Find where the given text appears and provide that cell's center as (x, y) coordinate. 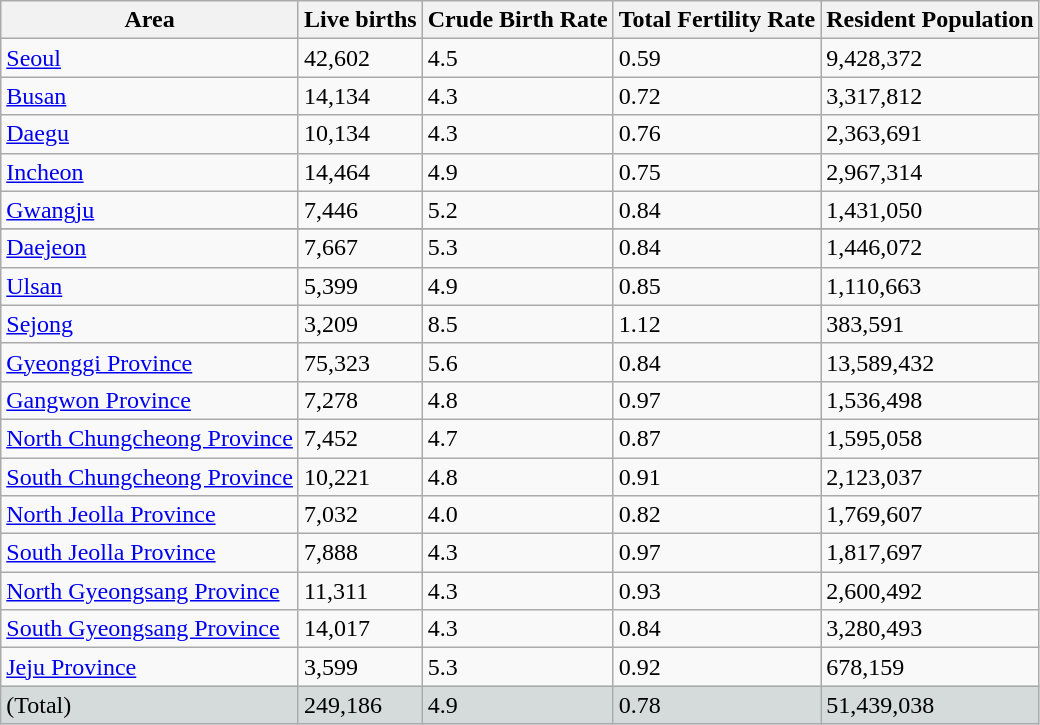
(Total) (150, 705)
Live births (360, 20)
0.78 (716, 705)
South Jeolla Province (150, 553)
0.92 (716, 667)
678,159 (930, 667)
1,431,050 (930, 210)
3,280,493 (930, 629)
7,032 (360, 515)
0.85 (716, 286)
10,221 (360, 477)
Jeju Province (150, 667)
10,134 (360, 134)
2,123,037 (930, 477)
1,446,072 (930, 248)
0.91 (716, 477)
Total Fertility Rate (716, 20)
South Chungcheong Province (150, 477)
5,399 (360, 286)
7,667 (360, 248)
Gyeonggi Province (150, 362)
North Jeolla Province (150, 515)
14,464 (360, 172)
249,186 (360, 705)
1.12 (716, 324)
7,278 (360, 400)
Area (150, 20)
9,428,372 (930, 58)
Daejeon (150, 248)
3,599 (360, 667)
Sejong (150, 324)
2,600,492 (930, 591)
4.5 (518, 58)
2,967,314 (930, 172)
0.87 (716, 438)
Resident Population (930, 20)
Daegu (150, 134)
Ulsan (150, 286)
1,536,498 (930, 400)
0.93 (716, 591)
5.2 (518, 210)
South Gyeongsang Province (150, 629)
42,602 (360, 58)
51,439,038 (930, 705)
2,363,691 (930, 134)
North Gyeongsang Province (150, 591)
1,817,697 (930, 553)
4.0 (518, 515)
Incheon (150, 172)
8.5 (518, 324)
75,323 (360, 362)
Seoul (150, 58)
0.59 (716, 58)
7,452 (360, 438)
0.82 (716, 515)
0.75 (716, 172)
Gangwon Province (150, 400)
14,134 (360, 96)
0.72 (716, 96)
0.76 (716, 134)
14,017 (360, 629)
7,446 (360, 210)
North Chungcheong Province (150, 438)
3,209 (360, 324)
1,595,058 (930, 438)
383,591 (930, 324)
11,311 (360, 591)
Gwangju (150, 210)
Busan (150, 96)
13,589,432 (930, 362)
7,888 (360, 553)
Crude Birth Rate (518, 20)
3,317,812 (930, 96)
1,110,663 (930, 286)
1,769,607 (930, 515)
5.6 (518, 362)
4.7 (518, 438)
